From the cell containing the given text, extract its center point as [X, Y] coordinate. 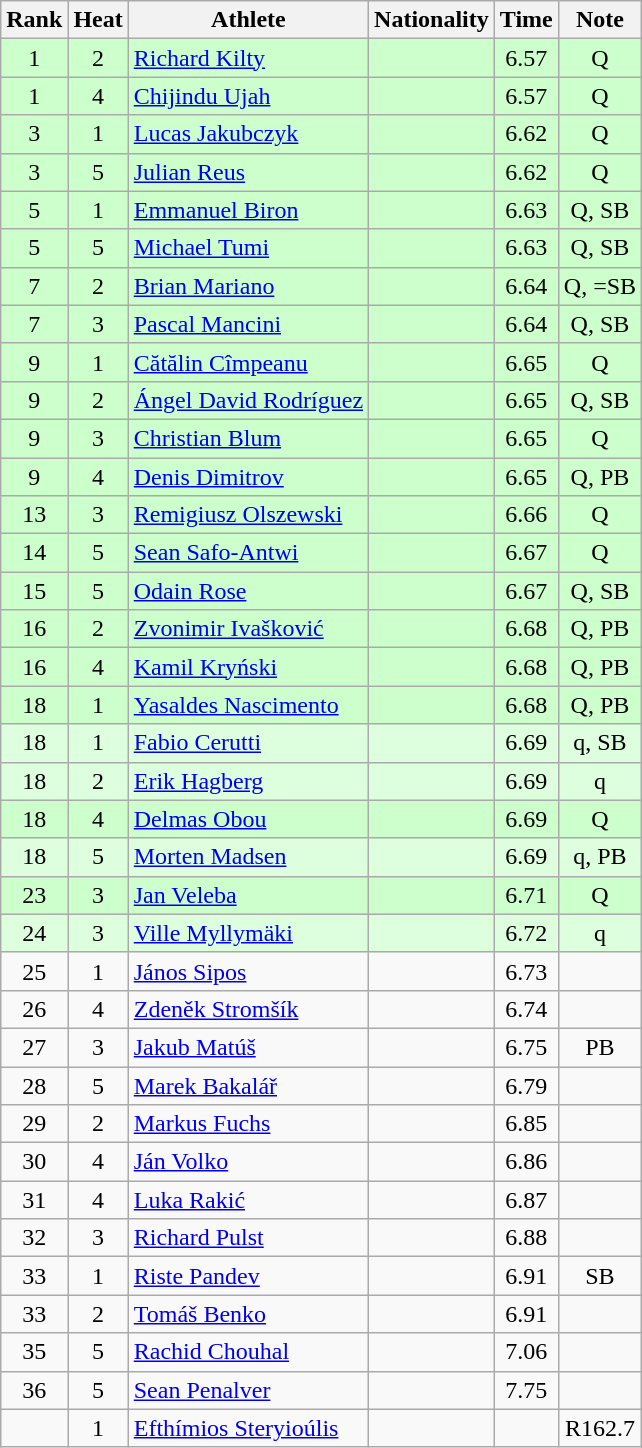
23 [34, 895]
Ángel David Rodríguez [248, 400]
Zvonimir Ivašković [248, 629]
6.86 [526, 1162]
Chijindu Ujah [248, 96]
Fabio Cerutti [248, 743]
Denis Dimitrov [248, 477]
Rank [34, 20]
Nationality [432, 20]
6.79 [526, 1085]
7.75 [526, 1390]
Erik Hagberg [248, 781]
6.73 [526, 971]
13 [34, 515]
Lucas Jakubczyk [248, 134]
Time [526, 20]
25 [34, 971]
31 [34, 1200]
7.06 [526, 1352]
Jakub Matúš [248, 1047]
Ville Myllymäki [248, 933]
Rachid Chouhal [248, 1352]
Julian Reus [248, 172]
6.71 [526, 895]
PB [600, 1047]
30 [34, 1162]
Q, =SB [600, 286]
Christian Blum [248, 438]
26 [34, 1009]
János Sipos [248, 971]
Odain Rose [248, 591]
29 [34, 1124]
R162.7 [600, 1428]
6.75 [526, 1047]
27 [34, 1047]
32 [34, 1238]
Richard Pulst [248, 1238]
6.74 [526, 1009]
15 [34, 591]
Pascal Mancini [248, 324]
Kamil Kryński [248, 667]
Riste Pandev [248, 1276]
Emmanuel Biron [248, 210]
Remigiusz Olszewski [248, 515]
6.87 [526, 1200]
Michael Tumi [248, 248]
Delmas Obou [248, 819]
Sean Penalver [248, 1390]
Efthímios Steryioúlis [248, 1428]
14 [34, 553]
6.85 [526, 1124]
24 [34, 933]
Sean Safo-Antwi [248, 553]
Marek Bakalář [248, 1085]
6.72 [526, 933]
Cătălin Cîmpeanu [248, 362]
Athlete [248, 20]
35 [34, 1352]
36 [34, 1390]
Jan Veleba [248, 895]
q, SB [600, 743]
Zdeněk Stromšík [248, 1009]
Brian Mariano [248, 286]
Yasaldes Nascimento [248, 705]
Note [600, 20]
q, PB [600, 857]
Luka Rakić [248, 1200]
Heat [98, 20]
Markus Fuchs [248, 1124]
Ján Volko [248, 1162]
28 [34, 1085]
6.66 [526, 515]
Richard Kilty [248, 58]
6.88 [526, 1238]
Morten Madsen [248, 857]
Tomáš Benko [248, 1314]
SB [600, 1276]
